Scan for the cell matching the given text and deliver its (X, Y) coordinate at center. 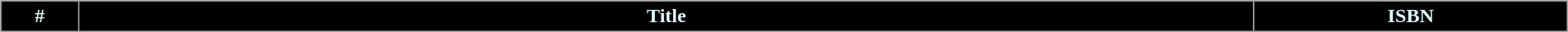
Title (667, 16)
# (40, 16)
ISBN (1411, 16)
